Locate the cell with the specified text and output its [x, y] center coordinate. 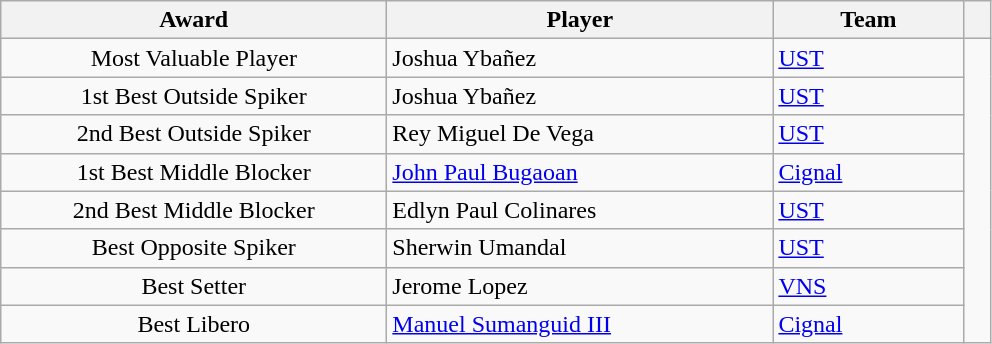
Best Setter [194, 286]
Rey Miguel De Vega [580, 134]
2nd Best Middle Blocker [194, 210]
Edlyn Paul Colinares [580, 210]
2nd Best Outside Spiker [194, 134]
Most Valuable Player [194, 58]
Best Opposite Spiker [194, 248]
Best Libero [194, 324]
Team [868, 20]
Jerome Lopez [580, 286]
Sherwin Umandal [580, 248]
Manuel Sumanguid III [580, 324]
Player [580, 20]
Award [194, 20]
John Paul Bugaoan [580, 172]
1st Best Middle Blocker [194, 172]
VNS [868, 286]
1st Best Outside Spiker [194, 96]
